For the text-containing cell, return its midpoint in (X, Y) coordinate format. 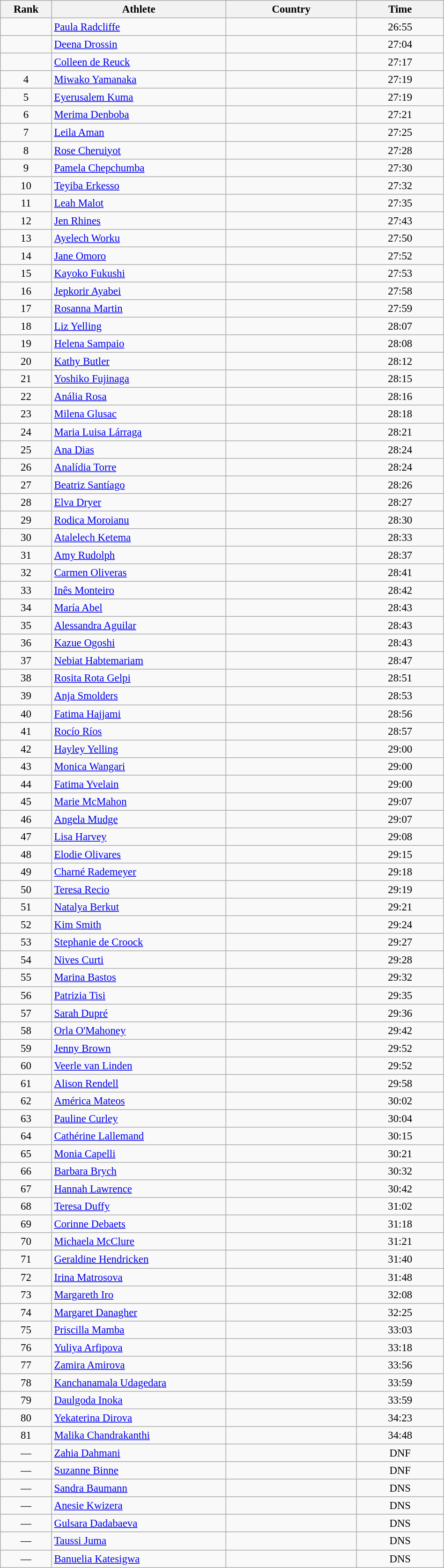
46 (26, 819)
Sandra Baumann (139, 1488)
71 (26, 1259)
Monia Capelli (139, 1154)
Stephanie de Croock (139, 942)
Amy Rudolph (139, 555)
28:30 (400, 520)
21 (26, 379)
64 (26, 1136)
29 (26, 520)
Teyiba Erkesso (139, 185)
32 (26, 573)
Deena Drossin (139, 44)
66 (26, 1171)
33:56 (400, 1365)
Elodie Olivares (139, 854)
30:32 (400, 1171)
Cathérine Lallemand (139, 1136)
35 (26, 626)
48 (26, 854)
Ayelech Worku (139, 238)
Charné Rademeyer (139, 872)
Pauline Curley (139, 1118)
27:30 (400, 168)
8 (26, 150)
74 (26, 1312)
5 (26, 97)
19 (26, 344)
Corinne Debaets (139, 1224)
32:08 (400, 1294)
28:07 (400, 326)
Rank (26, 9)
Kathy Butler (139, 362)
6 (26, 115)
28:21 (400, 432)
27:25 (400, 133)
30:42 (400, 1189)
76 (26, 1347)
11 (26, 203)
Teresa Recio (139, 890)
27:21 (400, 115)
Athlete (139, 9)
63 (26, 1118)
Pamela Chepchumba (139, 168)
Veerle van Linden (139, 1066)
28:37 (400, 555)
Margareth Iro (139, 1294)
Zamira Amirova (139, 1365)
12 (26, 221)
Yekaterina Dirova (139, 1418)
Marie McMahon (139, 802)
Irina Matrosova (139, 1277)
30:15 (400, 1136)
28:18 (400, 414)
13 (26, 238)
27 (26, 485)
34:48 (400, 1435)
29:27 (400, 942)
7 (26, 133)
25 (26, 450)
Patrizia Tisi (139, 995)
39 (26, 696)
Monica Wangari (139, 766)
40 (26, 714)
55 (26, 978)
Rocío Ríos (139, 731)
33:18 (400, 1347)
10 (26, 185)
Jen Rhines (139, 221)
27:53 (400, 274)
73 (26, 1294)
Kim Smith (139, 925)
Barbara Brych (139, 1171)
69 (26, 1224)
Ana Dias (139, 450)
41 (26, 731)
29:28 (400, 960)
18 (26, 326)
75 (26, 1330)
Kanchanamala Udagedara (139, 1383)
Fatima Yvelain (139, 784)
47 (26, 837)
Angela Mudge (139, 819)
Beatriz Santíago (139, 485)
27:35 (400, 203)
Merima Denboba (139, 115)
29:21 (400, 907)
28:56 (400, 714)
29:24 (400, 925)
4 (26, 80)
57 (26, 1013)
77 (26, 1365)
29:58 (400, 1083)
Alison Rendell (139, 1083)
59 (26, 1048)
Malika Chandrakanthi (139, 1435)
9 (26, 168)
Maria Luisa Lárraga (139, 432)
72 (26, 1277)
María Abel (139, 608)
28:12 (400, 362)
Jepkorir Ayabei (139, 291)
Natalya Berkut (139, 907)
Gulsara Dadabaeva (139, 1524)
29:32 (400, 978)
28:41 (400, 573)
Nebiat Habtemariam (139, 661)
15 (26, 274)
Country (291, 9)
Rose Cheruiyot (139, 150)
51 (26, 907)
Suzanne Binne (139, 1471)
Inês Monteiro (139, 591)
Zahia Dahmani (139, 1453)
Atalelech Ketema (139, 538)
Lisa Harvey (139, 837)
Rosita Rota Gelpi (139, 679)
Taussi Juma (139, 1541)
28:57 (400, 731)
65 (26, 1154)
30:04 (400, 1118)
44 (26, 784)
Anália Rosa (139, 397)
Kayoko Fukushi (139, 274)
29:18 (400, 872)
Colleen de Reuck (139, 62)
53 (26, 942)
34:23 (400, 1418)
27:28 (400, 150)
70 (26, 1242)
17 (26, 309)
61 (26, 1083)
Teresa Duffy (139, 1206)
Jane Omoro (139, 256)
58 (26, 1030)
Daulgoda Inoka (139, 1400)
28:26 (400, 485)
60 (26, 1066)
Leah Malot (139, 203)
29:19 (400, 890)
38 (26, 679)
29:42 (400, 1030)
Yuliya Arfipova (139, 1347)
29:35 (400, 995)
79 (26, 1400)
33:03 (400, 1330)
27:58 (400, 291)
Anja Smolders (139, 696)
80 (26, 1418)
Jenny Brown (139, 1048)
Anesie Kwizera (139, 1506)
Rosanna Martin (139, 309)
27:04 (400, 44)
20 (26, 362)
Time (400, 9)
49 (26, 872)
30:02 (400, 1101)
26:55 (400, 27)
31 (26, 555)
28:47 (400, 661)
56 (26, 995)
23 (26, 414)
27:32 (400, 185)
Paula Radcliffe (139, 27)
Geraldine Hendricken (139, 1259)
27:52 (400, 256)
24 (26, 432)
28:27 (400, 503)
28:08 (400, 344)
31:40 (400, 1259)
Miwako Yamanaka (139, 80)
37 (26, 661)
29:08 (400, 837)
28:42 (400, 591)
36 (26, 643)
Analídia Torre (139, 467)
27:17 (400, 62)
Milena Glusac (139, 414)
Kazue Ogoshi (139, 643)
33 (26, 591)
Yoshiko Fujinaga (139, 379)
27:43 (400, 221)
78 (26, 1383)
45 (26, 802)
31:48 (400, 1277)
28:53 (400, 696)
Hayley Yelling (139, 749)
Rodica Moroianu (139, 520)
Orla O'Mahoney (139, 1030)
42 (26, 749)
34 (26, 608)
Nives Curti (139, 960)
31:18 (400, 1224)
16 (26, 291)
Alessandra Aguilar (139, 626)
31:02 (400, 1206)
14 (26, 256)
68 (26, 1206)
29:36 (400, 1013)
Leila Aman (139, 133)
31:21 (400, 1242)
Eyerusalem Kuma (139, 97)
28:33 (400, 538)
54 (26, 960)
Priscilla Mamba (139, 1330)
28 (26, 503)
26 (26, 467)
32:25 (400, 1312)
28:16 (400, 397)
Elva Dryer (139, 503)
27:59 (400, 309)
Sarah Dupré (139, 1013)
67 (26, 1189)
22 (26, 397)
Carmen Oliveras (139, 573)
30:21 (400, 1154)
43 (26, 766)
28:15 (400, 379)
Fatima Hajjami (139, 714)
62 (26, 1101)
27:50 (400, 238)
Liz Yelling (139, 326)
Marina Bastos (139, 978)
30 (26, 538)
Hannah Lawrence (139, 1189)
50 (26, 890)
Helena Sampaio (139, 344)
81 (26, 1435)
Michaela McClure (139, 1242)
52 (26, 925)
Banuelia Katesigwa (139, 1559)
28:51 (400, 679)
Margaret Danagher (139, 1312)
América Mateos (139, 1101)
29:15 (400, 854)
